Capture the cell that displays the provided text and extract its (X, Y) central coordinate. 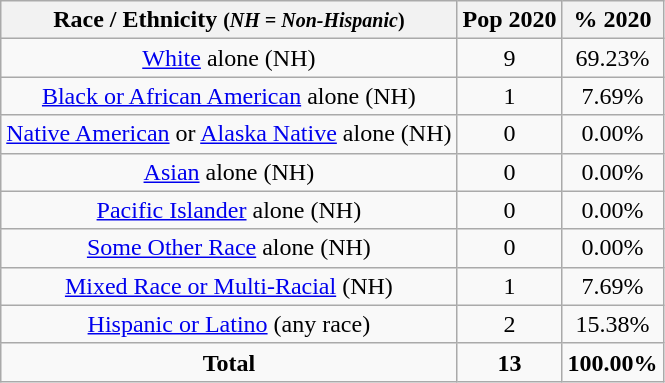
Native American or Alaska Native alone (NH) (229, 134)
Some Other Race alone (NH) (229, 248)
Race / Ethnicity (NH = Non-Hispanic) (229, 20)
Pop 2020 (510, 20)
15.38% (612, 324)
White alone (NH) (229, 58)
100.00% (612, 362)
13 (510, 362)
Total (229, 362)
Mixed Race or Multi-Racial (NH) (229, 286)
Pacific Islander alone (NH) (229, 210)
2 (510, 324)
Hispanic or Latino (any race) (229, 324)
69.23% (612, 58)
% 2020 (612, 20)
Asian alone (NH) (229, 172)
9 (510, 58)
Black or African American alone (NH) (229, 96)
